Determine the [x, y] coordinate at the center of the cell enclosing the given text.  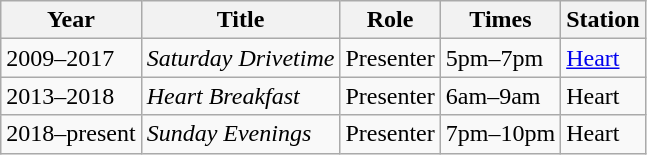
Title [240, 20]
Sunday Evenings [240, 134]
Heart Breakfast [240, 96]
5pm–7pm [500, 58]
6am–9am [500, 96]
2009–2017 [71, 58]
Year [71, 20]
Station [603, 20]
7pm–10pm [500, 134]
Role [390, 20]
2018–present [71, 134]
2013–2018 [71, 96]
Times [500, 20]
Saturday Drivetime [240, 58]
